Find where the given text appears and provide that cell's center as (X, Y) coordinate. 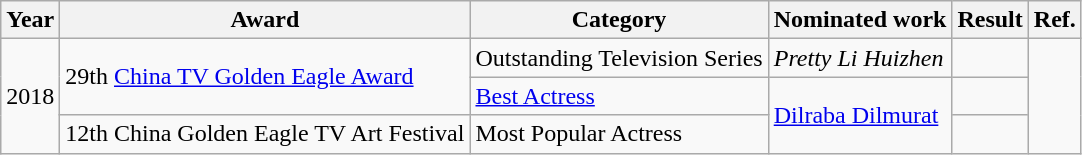
12th China Golden Eagle TV Art Festival (265, 134)
Ref. (1054, 20)
Most Popular Actress (619, 134)
29th China TV Golden Eagle Award (265, 77)
Result (990, 20)
Year (30, 20)
Pretty Li Huizhen (860, 58)
2018 (30, 96)
Award (265, 20)
Category (619, 20)
Outstanding Television Series (619, 58)
Nominated work (860, 20)
Best Actress (619, 96)
Dilraba Dilmurat (860, 115)
